Search for the cell housing the specified text and yield its (x, y) center coordinate. 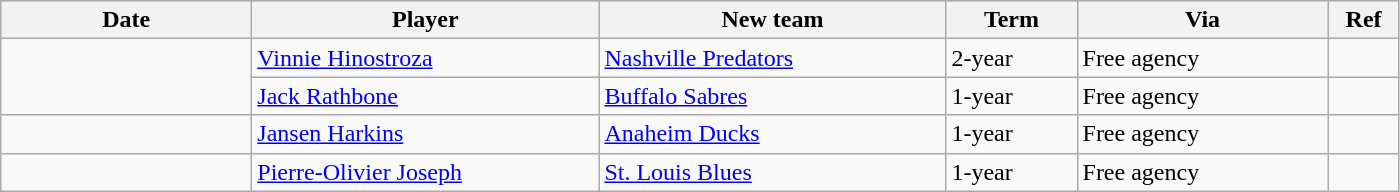
Jack Rathbone (426, 96)
Nashville Predators (772, 58)
Anaheim Ducks (772, 134)
Pierre-Olivier Joseph (426, 172)
Term (1012, 20)
Via (1202, 20)
2-year (1012, 58)
Buffalo Sabres (772, 96)
Vinnie Hinostroza (426, 58)
Player (426, 20)
Ref (1364, 20)
New team (772, 20)
Date (126, 20)
Jansen Harkins (426, 134)
St. Louis Blues (772, 172)
